Detect which cell encompasses the target text, then output its (X, Y) center coordinate. 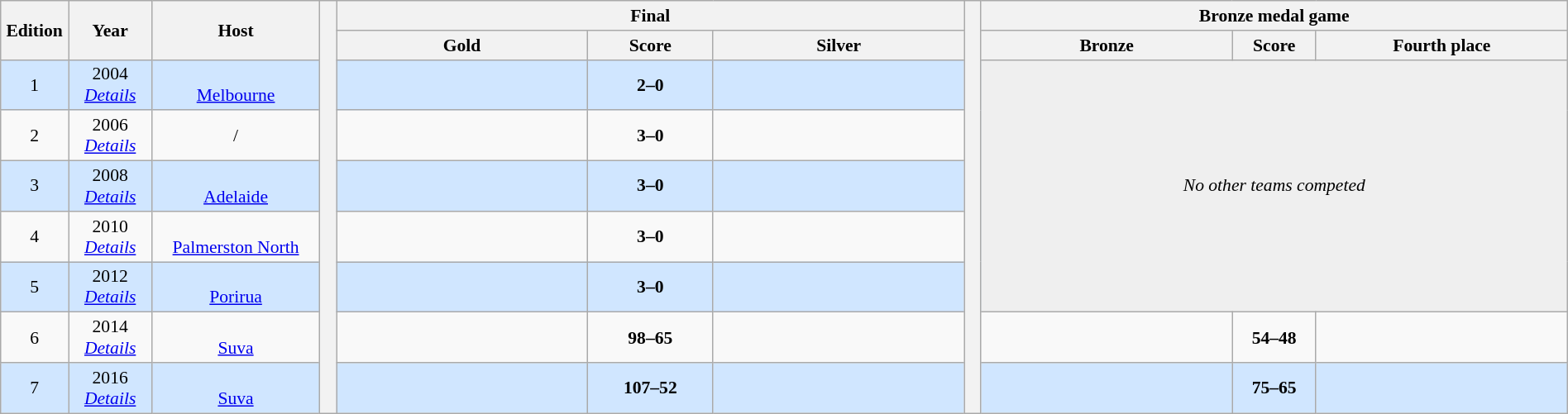
Palmerston North (237, 236)
2012Details (111, 288)
Melbourne (237, 84)
4 (35, 236)
54–48 (1274, 337)
2 (35, 136)
Host (237, 30)
Fourth place (1441, 45)
2010Details (111, 236)
Final (650, 16)
Year (111, 30)
1 (35, 84)
2004Details (111, 84)
Bronze (1107, 45)
6 (35, 337)
Silver (839, 45)
Bronze medal game (1274, 16)
2006Details (111, 136)
107–52 (650, 388)
2–0 (650, 84)
2008Details (111, 187)
No other teams competed (1274, 186)
5 (35, 288)
2016Details (111, 388)
98–65 (650, 337)
Gold (462, 45)
7 (35, 388)
Porirua (237, 288)
Adelaide (237, 187)
3 (35, 187)
2014Details (111, 337)
/ (237, 136)
75–65 (1274, 388)
Edition (35, 30)
